Find where the given text appears and provide that cell's center as (X, Y) coordinate. 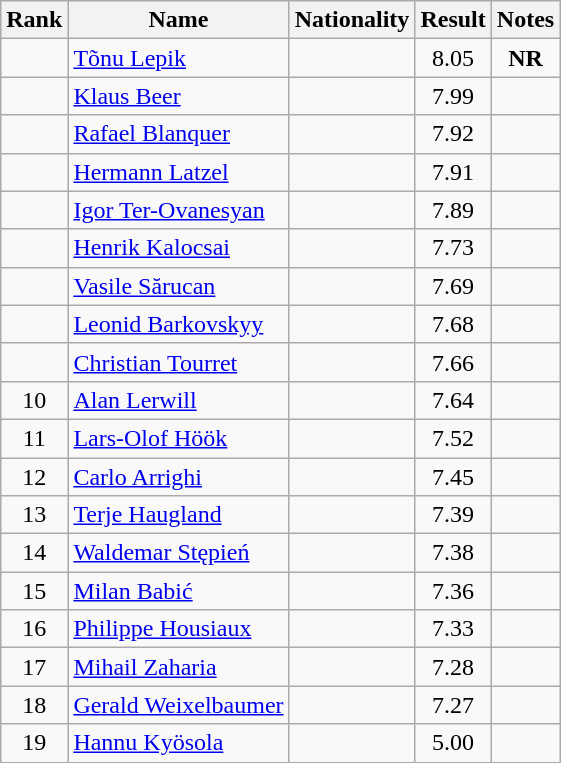
7.39 (453, 515)
13 (34, 515)
8.05 (453, 58)
NR (525, 58)
7.36 (453, 591)
7.66 (453, 362)
Tõnu Lepik (178, 58)
Vasile Sărucan (178, 286)
Henrik Kalocsai (178, 248)
7.92 (453, 134)
Carlo Arrighi (178, 477)
7.45 (453, 477)
Igor Ter-Ovanesyan (178, 210)
7.64 (453, 400)
Klaus Beer (178, 96)
Lars-Olof Höök (178, 438)
7.33 (453, 629)
Result (453, 20)
7.28 (453, 667)
Notes (525, 20)
Leonid Barkovskyy (178, 324)
15 (34, 591)
19 (34, 743)
7.52 (453, 438)
Gerald Weixelbaumer (178, 705)
5.00 (453, 743)
7.91 (453, 172)
18 (34, 705)
11 (34, 438)
7.38 (453, 553)
Mihail Zaharia (178, 667)
Terje Haugland (178, 515)
7.27 (453, 705)
Milan Babić (178, 591)
7.73 (453, 248)
12 (34, 477)
7.68 (453, 324)
Philippe Housiaux (178, 629)
7.99 (453, 96)
Rank (34, 20)
Christian Tourret (178, 362)
Name (178, 20)
Waldemar Stępień (178, 553)
Rafael Blanquer (178, 134)
Nationality (352, 20)
16 (34, 629)
Hannu Kyösola (178, 743)
14 (34, 553)
7.89 (453, 210)
10 (34, 400)
7.69 (453, 286)
Alan Lerwill (178, 400)
Hermann Latzel (178, 172)
17 (34, 667)
